Output the (x, y) coordinate of the center of the cell containing the given text.  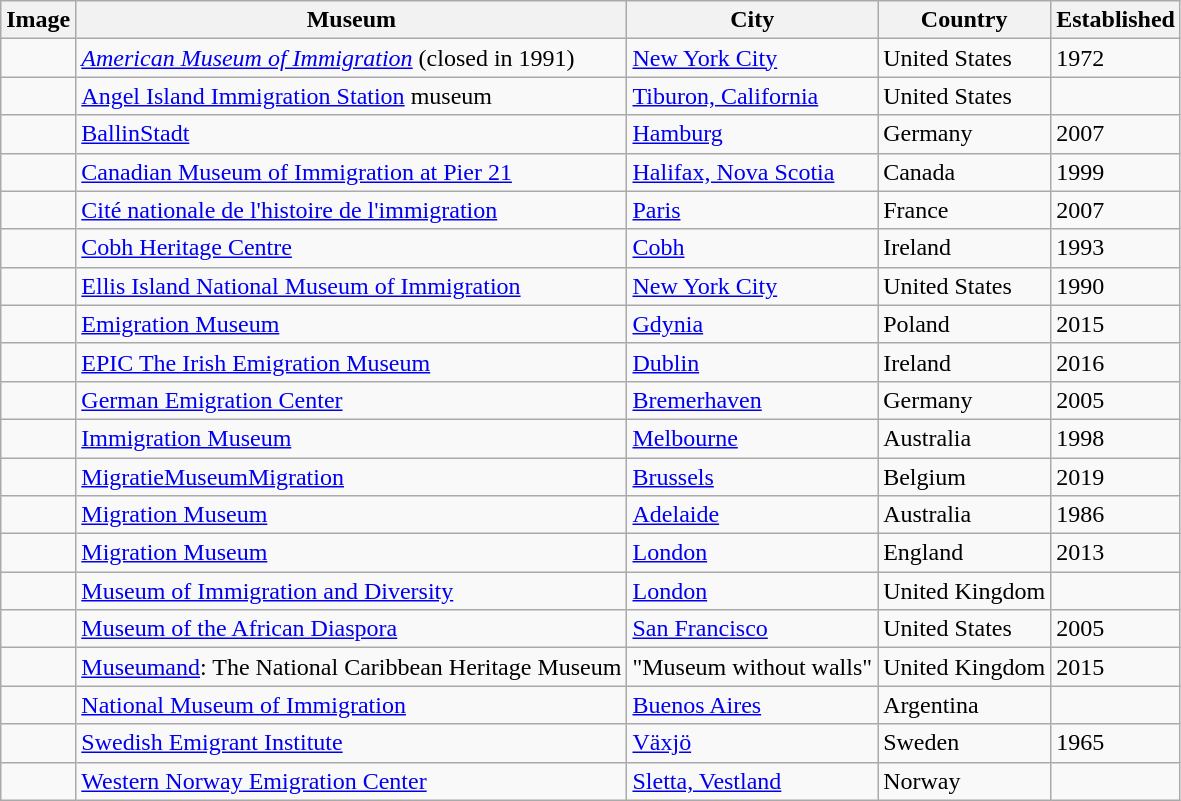
Cobh (752, 248)
City (752, 20)
Adelaide (752, 515)
Sweden (964, 743)
Emigration Museum (352, 324)
1965 (1116, 743)
BallinStadt (352, 134)
Museum of Immigration and Diversity (352, 591)
Museumand: The National Caribbean Heritage Museum (352, 667)
England (964, 553)
"Museum without walls" (752, 667)
Buenos Aires (752, 705)
EPIC The Irish Emigration Museum (352, 362)
Bremerhaven (752, 400)
1993 (1116, 248)
Angel Island Immigration Station museum (352, 96)
1990 (1116, 286)
Swedish Emigrant Institute (352, 743)
1999 (1116, 172)
National Museum of Immigration (352, 705)
Paris (752, 210)
Norway (964, 781)
Cité nationale de l'histoire de l'immigration (352, 210)
2016 (1116, 362)
Museum of the African Diaspora (352, 629)
Brussels (752, 477)
Country (964, 20)
Canada (964, 172)
German Emigration Center (352, 400)
MigratieMuseumMigration (352, 477)
2019 (1116, 477)
Cobh Heritage Centre (352, 248)
Belgium (964, 477)
American Museum of Immigration (closed in 1991) (352, 58)
Immigration Museum (352, 438)
Sletta, Vestland (752, 781)
1986 (1116, 515)
2013 (1116, 553)
Gdynia (752, 324)
Ellis Island National Museum of Immigration (352, 286)
Established (1116, 20)
Canadian Museum of Immigration at Pier 21 (352, 172)
1972 (1116, 58)
Museum (352, 20)
Western Norway Emigration Center (352, 781)
Hamburg (752, 134)
Halifax, Nova Scotia (752, 172)
France (964, 210)
1998 (1116, 438)
Dublin (752, 362)
San Francisco (752, 629)
Argentina (964, 705)
Tiburon, California (752, 96)
Poland (964, 324)
Image (38, 20)
Melbourne (752, 438)
Växjö (752, 743)
